Provide the (x, y) coordinate of the cell's center where the given text is located.  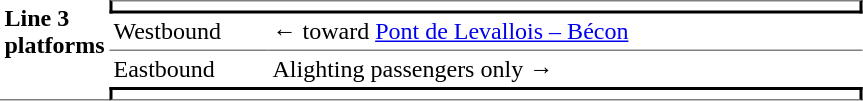
Westbound (188, 33)
Line 3 platforms (54, 50)
← toward Pont de Levallois – Bécon (565, 33)
Eastbound (188, 69)
Alighting passengers only → (565, 69)
